From the cell containing the given text, extract its center point as (X, Y) coordinate. 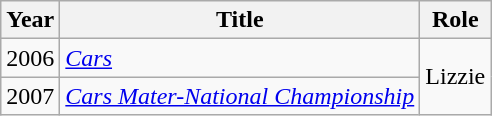
Title (240, 20)
2007 (30, 96)
Cars Mater-National Championship (240, 96)
Role (456, 20)
Lizzie (456, 77)
Cars (240, 58)
2006 (30, 58)
Year (30, 20)
